Determine the (x, y) coordinate at the center of the cell enclosing the given text.  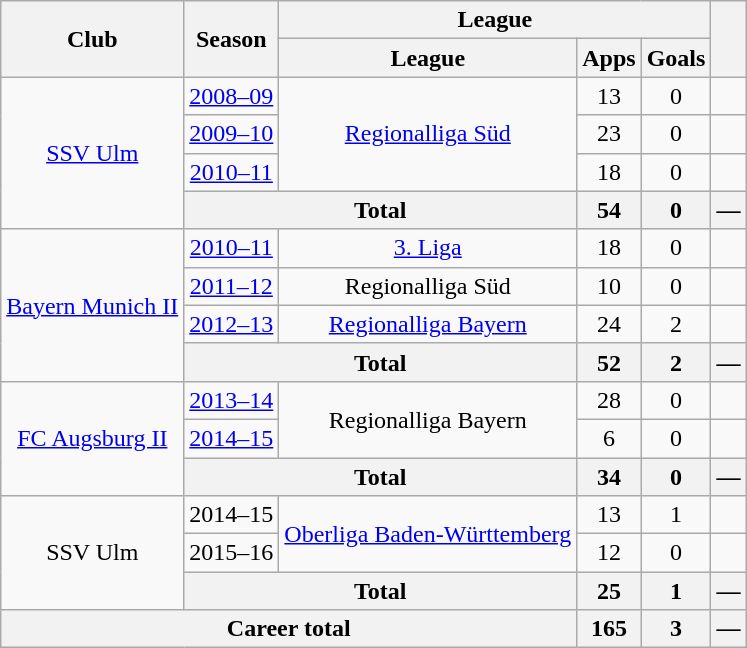
Goals (676, 58)
Oberliga Baden-Württemberg (428, 534)
Career total (289, 629)
Bayern Munich II (92, 305)
2013–14 (232, 400)
25 (609, 591)
34 (609, 477)
12 (609, 553)
165 (609, 629)
3 (676, 629)
2011–12 (232, 286)
6 (609, 438)
28 (609, 400)
2012–13 (232, 324)
10 (609, 286)
Club (92, 39)
3. Liga (428, 248)
52 (609, 362)
FC Augsburg II (92, 438)
23 (609, 134)
24 (609, 324)
2015–16 (232, 553)
Apps (609, 58)
2009–10 (232, 134)
2008–09 (232, 96)
54 (609, 210)
Season (232, 39)
